Identify which cell holds the provided text, then report its [x, y] central coordinate. 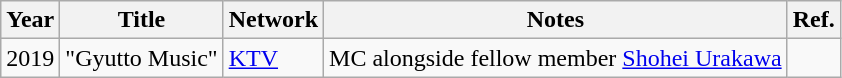
Notes [556, 20]
Ref. [814, 20]
KTV [273, 58]
MC alongside fellow member Shohei Urakawa [556, 58]
Network [273, 20]
"Gyutto Music" [142, 58]
2019 [30, 58]
Year [30, 20]
Title [142, 20]
